Extract the [x, y] coordinate from the center of the cell holding the provided text.  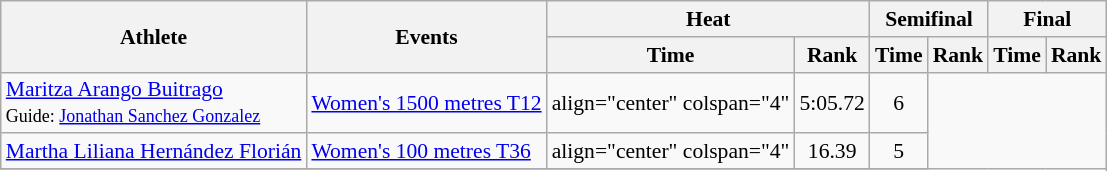
Martha Liliana Hernández Florián [154, 152]
Athlete [154, 36]
Semifinal [929, 19]
Maritza Arango BuitragoGuide: Jonathan Sanchez Gonzalez [154, 102]
Final [1047, 19]
Women's 100 metres T36 [426, 152]
Heat [708, 19]
5 [899, 152]
16.39 [832, 152]
Events [426, 36]
6 [899, 102]
Women's 1500 metres T12 [426, 102]
5:05.72 [832, 102]
